Extract the (x, y) coordinate from the center of the cell holding the provided text.  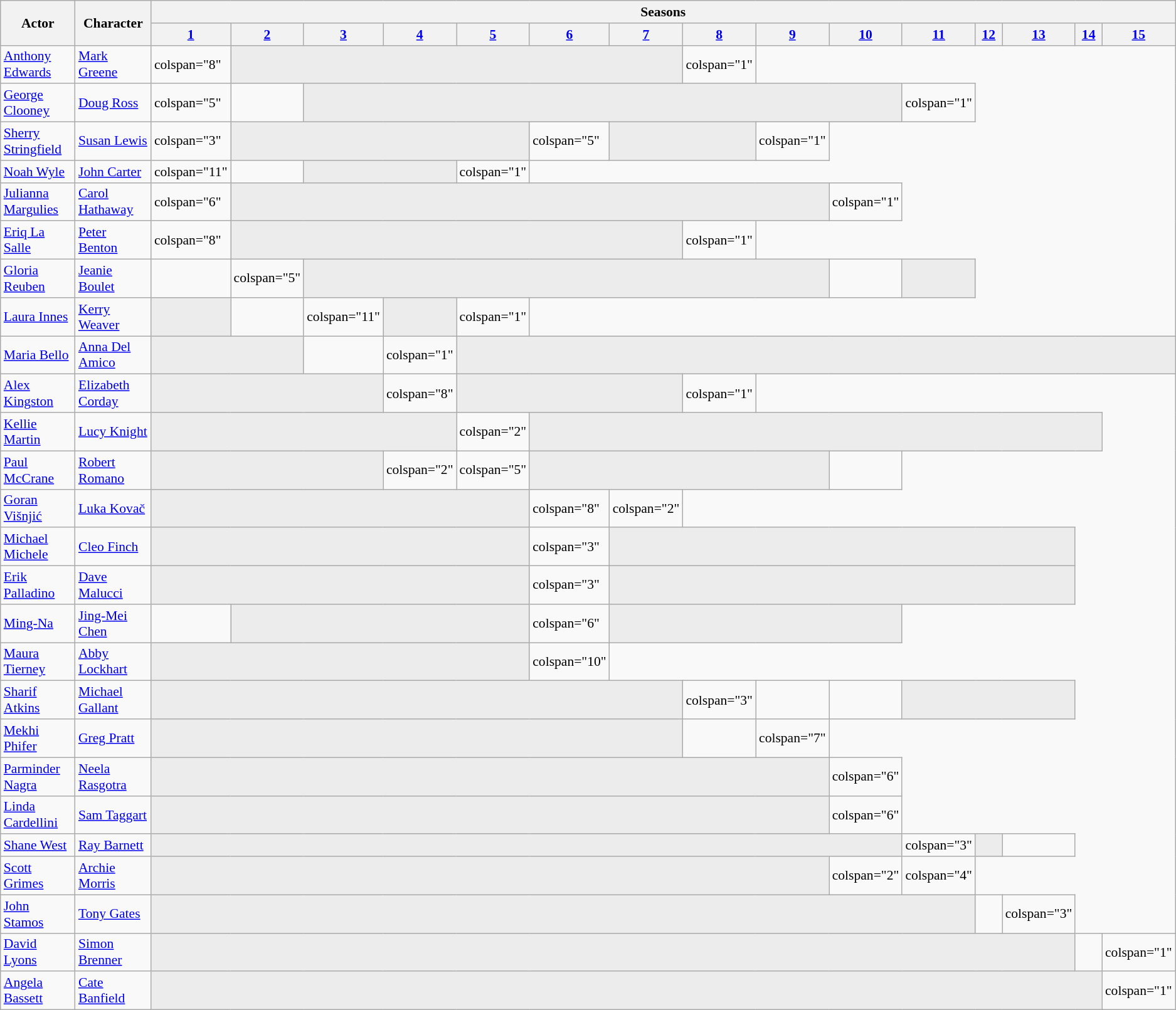
5 (493, 34)
Anthony Edwards (38, 64)
Kerry Weaver (113, 317)
Cleo Finch (113, 547)
Kellie Martin (38, 431)
Susan Lewis (113, 142)
Eriq La Salle (38, 241)
Peter Benton (113, 241)
Lucy Knight (113, 431)
Parminder Nagra (38, 776)
John Carter (113, 172)
colspan="7" (793, 739)
John Stamos (38, 914)
Neela Rasgotra (113, 776)
3 (344, 34)
Laura Innes (38, 317)
Gloria Reuben (38, 278)
Tony Gates (113, 914)
9 (793, 34)
13 (1039, 34)
1 (191, 34)
Ray Barnett (113, 846)
Jeanie Boulet (113, 278)
Noah Wyle (38, 172)
Sharif Atkins (38, 700)
Dave Malucci (113, 586)
Michael Michele (38, 547)
Scott Grimes (38, 875)
15 (1139, 34)
2 (267, 34)
12 (988, 34)
colspan="10" (569, 662)
Michael Gallant (113, 700)
Mekhi Phifer (38, 739)
Anna Del Amico (113, 355)
Seasons (664, 12)
10 (866, 34)
Cate Banfield (113, 991)
Maura Tierney (38, 662)
Shane West (38, 846)
Erik Palladino (38, 586)
8 (719, 34)
Paul McCrane (38, 470)
Linda Cardellini (38, 815)
7 (646, 34)
Robert Romano (113, 470)
Greg Pratt (113, 739)
11 (938, 34)
Carol Hathaway (113, 202)
Mark Greene (113, 64)
Character (113, 23)
Luka Kovač (113, 508)
Abby Lockhart (113, 662)
Julianna Margulies (38, 202)
Archie Morris (113, 875)
David Lyons (38, 952)
Maria Bello (38, 355)
Goran Višnjić (38, 508)
Alex Kingston (38, 394)
Elizabeth Corday (113, 394)
Actor (38, 23)
Sherry Stringfield (38, 142)
4 (420, 34)
6 (569, 34)
George Clooney (38, 103)
Angela Bassett (38, 991)
Simon Brenner (113, 952)
Doug Ross (113, 103)
Ming-Na (38, 623)
Jing-Mei Chen (113, 623)
14 (1089, 34)
colspan="4" (938, 875)
Sam Taggart (113, 815)
